For the text-containing cell, return its midpoint in (X, Y) coordinate format. 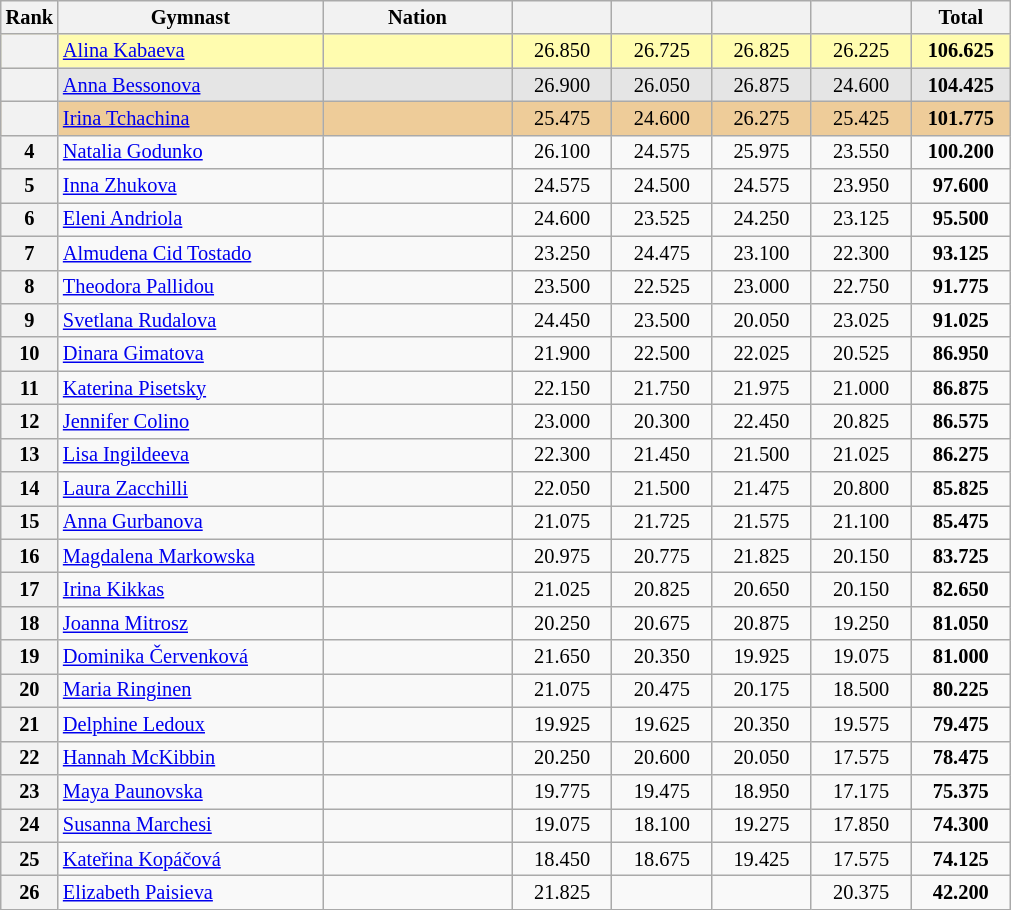
Anna Bessonova (190, 85)
17 (30, 589)
10 (30, 354)
Elizabeth Paisieva (190, 892)
Lisa Ingildeeva (190, 455)
23 (30, 791)
19.475 (662, 791)
Maya Paunovska (190, 791)
100.200 (961, 152)
Total (961, 17)
6 (30, 219)
Hannah McKibbin (190, 758)
93.125 (961, 253)
81.050 (961, 623)
22.150 (562, 388)
104.425 (961, 85)
22.525 (662, 287)
18.500 (861, 690)
8 (30, 287)
Inna Zhukova (190, 186)
Susanna Marchesi (190, 825)
12 (30, 421)
26.825 (762, 51)
17.850 (861, 825)
23.950 (861, 186)
74.300 (961, 825)
20.300 (662, 421)
101.775 (961, 118)
26.900 (562, 85)
25 (30, 859)
21.450 (662, 455)
21.000 (861, 388)
Delphine Ledoux (190, 724)
86.875 (961, 388)
20.600 (662, 758)
14 (30, 489)
Joanna Mitrosz (190, 623)
20.375 (861, 892)
20.475 (662, 690)
81.000 (961, 657)
24.250 (762, 219)
20.175 (762, 690)
20.650 (762, 589)
Almudena Cid Tostado (190, 253)
24.475 (662, 253)
19.275 (762, 825)
Alina Kabaeva (190, 51)
85.825 (961, 489)
23.100 (762, 253)
5 (30, 186)
21.575 (762, 522)
15 (30, 522)
19.250 (861, 623)
Gymnast (190, 17)
19.575 (861, 724)
Svetlana Rudalova (190, 320)
22.025 (762, 354)
25.475 (562, 118)
Kateřina Kopáčová (190, 859)
19.425 (762, 859)
20 (30, 690)
21.975 (762, 388)
Dinara Gimatova (190, 354)
74.125 (961, 859)
22.450 (762, 421)
Dominika Červenková (190, 657)
19 (30, 657)
86.575 (961, 421)
21.100 (861, 522)
20.800 (861, 489)
Jennifer Colino (190, 421)
95.500 (961, 219)
13 (30, 455)
21.650 (562, 657)
91.775 (961, 287)
Eleni Andriola (190, 219)
23.550 (861, 152)
Katerina Pisetsky (190, 388)
Nation (418, 17)
Magdalena Markowska (190, 556)
21.750 (662, 388)
26.875 (762, 85)
22.050 (562, 489)
75.375 (961, 791)
26.050 (662, 85)
Irina Kikkas (190, 589)
17.175 (861, 791)
24 (30, 825)
16 (30, 556)
83.725 (961, 556)
23.250 (562, 253)
79.475 (961, 724)
85.475 (961, 522)
7 (30, 253)
Maria Ringinen (190, 690)
26.275 (762, 118)
19.625 (662, 724)
21 (30, 724)
86.950 (961, 354)
9 (30, 320)
24.450 (562, 320)
18 (30, 623)
20.525 (861, 354)
91.025 (961, 320)
26.100 (562, 152)
42.200 (961, 892)
22.500 (662, 354)
Natalia Godunko (190, 152)
26.850 (562, 51)
4 (30, 152)
11 (30, 388)
24.500 (662, 186)
23.125 (861, 219)
78.475 (961, 758)
21.725 (662, 522)
20.875 (762, 623)
18.100 (662, 825)
23.525 (662, 219)
106.625 (961, 51)
Laura Zacchilli (190, 489)
18.950 (762, 791)
19.775 (562, 791)
23.025 (861, 320)
26.225 (861, 51)
20.975 (562, 556)
26 (30, 892)
22 (30, 758)
97.600 (961, 186)
21.900 (562, 354)
Anna Gurbanova (190, 522)
Rank (30, 17)
18.675 (662, 859)
25.975 (762, 152)
21.475 (762, 489)
20.675 (662, 623)
Theodora Pallidou (190, 287)
22.750 (861, 287)
Irina Tchachina (190, 118)
86.275 (961, 455)
82.650 (961, 589)
25.425 (861, 118)
20.775 (662, 556)
80.225 (961, 690)
18.450 (562, 859)
26.725 (662, 51)
